Capture the cell that displays the provided text and extract its (x, y) central coordinate. 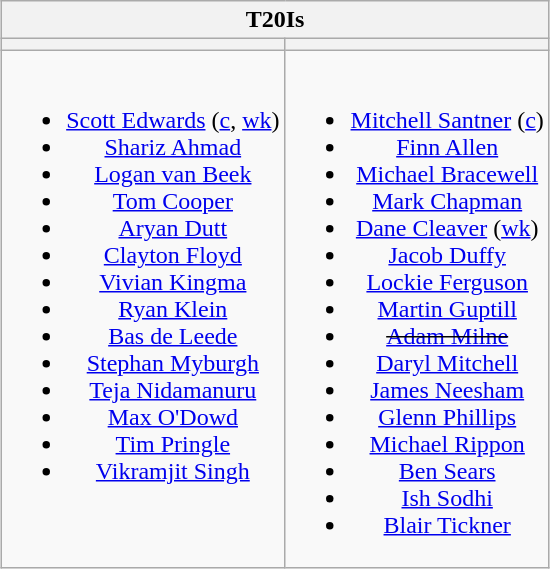
T20Is (276, 20)
